Scan for the cell matching the given text and deliver its (x, y) coordinate at center. 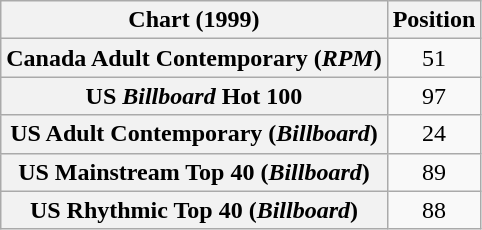
Position (434, 20)
US Adult Contemporary (Billboard) (194, 134)
US Mainstream Top 40 (Billboard) (194, 172)
US Rhythmic Top 40 (Billboard) (194, 210)
24 (434, 134)
88 (434, 210)
US Billboard Hot 100 (194, 96)
97 (434, 96)
Chart (1999) (194, 20)
51 (434, 58)
Canada Adult Contemporary (RPM) (194, 58)
89 (434, 172)
